Extract the [X, Y] coordinate from the center of the cell holding the provided text.  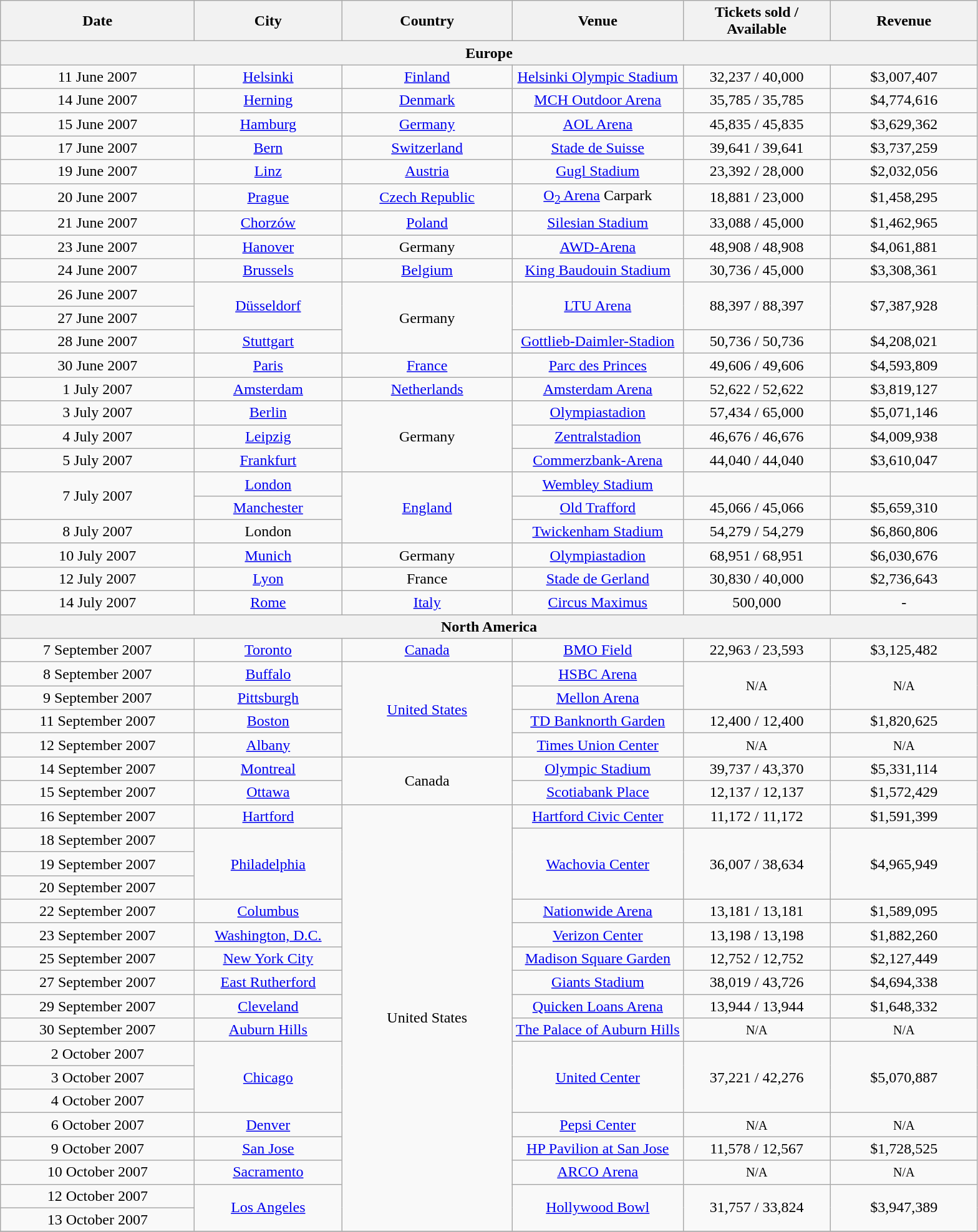
$6,030,676 [904, 555]
30,830 / 40,000 [757, 579]
17 June 2007 [97, 148]
Gugl Stadium [598, 171]
$3,125,482 [904, 650]
Hartford [268, 816]
Munich [268, 555]
Country [427, 21]
Madison Square Garden [598, 958]
33,088 / 45,000 [757, 223]
LTU Arena [598, 306]
Amsterdam [268, 389]
39,737 / 43,370 [757, 769]
12 October 2007 [97, 1196]
24 June 2007 [97, 271]
54,279 / 54,279 [757, 531]
HSBC Arena [598, 674]
5 July 2007 [97, 460]
New York City [268, 958]
52,622 / 52,622 [757, 389]
HP Pavilion at San Jose [598, 1148]
18,881 / 23,000 [757, 197]
$2,032,056 [904, 171]
Cleveland [268, 1006]
City [268, 21]
3 July 2007 [97, 413]
22,963 / 23,593 [757, 650]
Poland [427, 223]
Giants Stadium [598, 983]
Tickets sold / Available [757, 21]
$1,462,965 [904, 223]
$1,728,525 [904, 1148]
$1,648,332 [904, 1006]
Silesian Stadium [598, 223]
9 September 2007 [97, 698]
$6,860,806 [904, 531]
36,007 / 38,634 [757, 864]
Columbus [268, 911]
Stade de Gerland [598, 579]
Finland [427, 77]
Stuttgart [268, 342]
12,752 / 12,752 [757, 958]
Montreal [268, 769]
$3,308,361 [904, 271]
1 July 2007 [97, 389]
23 June 2007 [97, 247]
45,066 / 45,066 [757, 508]
$2,127,449 [904, 958]
$1,589,095 [904, 911]
12 September 2007 [97, 745]
$1,458,295 [904, 197]
44,040 / 44,040 [757, 460]
30 June 2007 [97, 365]
Hamburg [268, 124]
13,198 / 13,198 [757, 935]
$7,387,928 [904, 306]
AOL Arena [598, 124]
Gottlieb-Daimler-Stadion [598, 342]
Switzerland [427, 148]
20 June 2007 [97, 197]
Manchester [268, 508]
12 July 2007 [97, 579]
39,641 / 39,641 [757, 148]
7 July 2007 [97, 496]
11 June 2007 [97, 77]
Pittsburgh [268, 698]
$5,070,887 [904, 1077]
27 September 2007 [97, 983]
$3,819,127 [904, 389]
Hartford Civic Center [598, 816]
$4,009,938 [904, 436]
Pepsi Center [598, 1125]
28 June 2007 [97, 342]
Rome [268, 603]
50,736 / 50,736 [757, 342]
Hollywood Bowl [598, 1208]
7 September 2007 [97, 650]
Albany [268, 745]
4 July 2007 [97, 436]
46,676 / 46,676 [757, 436]
15 June 2007 [97, 124]
Europe [489, 53]
2 October 2007 [97, 1054]
30 September 2007 [97, 1030]
Ottawa [268, 792]
$4,061,881 [904, 247]
- [904, 603]
$4,694,338 [904, 983]
12,400 / 12,400 [757, 721]
Verizon Center [598, 935]
$1,591,399 [904, 816]
Date [97, 21]
$4,965,949 [904, 864]
Scotiabank Place [598, 792]
32,237 / 40,000 [757, 77]
Quicken Loans Arena [598, 1006]
$1,820,625 [904, 721]
Los Angeles [268, 1208]
15 September 2007 [97, 792]
19 September 2007 [97, 864]
Chicago [268, 1077]
Berlin [268, 413]
$3,610,047 [904, 460]
Venue [598, 21]
Olympic Stadium [598, 769]
Mellon Arena [598, 698]
6 October 2007 [97, 1125]
$3,007,407 [904, 77]
29 September 2007 [97, 1006]
Zentralstadion [598, 436]
Parc des Princes [598, 365]
30,736 / 45,000 [757, 271]
Circus Maximus [598, 603]
$3,947,389 [904, 1208]
8 July 2007 [97, 531]
Hanover [268, 247]
Bern [268, 148]
22 September 2007 [97, 911]
$2,736,643 [904, 579]
18 September 2007 [97, 840]
12,137 / 12,137 [757, 792]
$5,331,114 [904, 769]
20 September 2007 [97, 887]
England [427, 508]
38,019 / 43,726 [757, 983]
11,172 / 11,172 [757, 816]
31,757 / 33,824 [757, 1208]
$3,629,362 [904, 124]
ARCO Arena [598, 1172]
$4,208,021 [904, 342]
Wembley Stadium [598, 484]
Stade de Suisse [598, 148]
10 October 2007 [97, 1172]
8 September 2007 [97, 674]
14 July 2007 [97, 603]
13,944 / 13,944 [757, 1006]
Old Trafford [598, 508]
Frankfurt [268, 460]
Lyon [268, 579]
Italy [427, 603]
$5,071,146 [904, 413]
49,606 / 49,606 [757, 365]
23 September 2007 [97, 935]
Chorzów [268, 223]
88,397 / 88,397 [757, 306]
Sacramento [268, 1172]
13 October 2007 [97, 1220]
11 September 2007 [97, 721]
MCH Outdoor Arena [598, 100]
4 October 2007 [97, 1101]
O2 Arena Carpark [598, 197]
Buffalo [268, 674]
TD Banknorth Garden [598, 721]
Boston [268, 721]
45,835 / 45,835 [757, 124]
27 June 2007 [97, 318]
Revenue [904, 21]
Philadelphia [268, 864]
23,392 / 28,000 [757, 171]
$4,593,809 [904, 365]
United Center [598, 1077]
Netherlands [427, 389]
3 October 2007 [97, 1077]
14 June 2007 [97, 100]
13,181 / 13,181 [757, 911]
Toronto [268, 650]
Auburn Hills [268, 1030]
Austria [427, 171]
Wachovia Center [598, 864]
AWD-Arena [598, 247]
Helsinki [268, 77]
King Baudouin Stadium [598, 271]
26 June 2007 [97, 294]
Helsinki Olympic Stadium [598, 77]
19 June 2007 [97, 171]
Twickenham Stadium [598, 531]
9 October 2007 [97, 1148]
$5,659,310 [904, 508]
Denmark [427, 100]
14 September 2007 [97, 769]
35,785 / 35,785 [757, 100]
Washington, D.C. [268, 935]
Belgium [427, 271]
Times Union Center [598, 745]
11,578 / 12,567 [757, 1148]
68,951 / 68,951 [757, 555]
16 September 2007 [97, 816]
$1,572,429 [904, 792]
57,434 / 65,000 [757, 413]
BMO Field [598, 650]
Düsseldorf [268, 306]
Linz [268, 171]
10 July 2007 [97, 555]
East Rutherford [268, 983]
Nationwide Arena [598, 911]
Prague [268, 197]
Amsterdam Arena [598, 389]
21 June 2007 [97, 223]
Paris [268, 365]
500,000 [757, 603]
$3,737,259 [904, 148]
San Jose [268, 1148]
48,908 / 48,908 [757, 247]
Leipzig [268, 436]
Czech Republic [427, 197]
North America [489, 627]
$4,774,616 [904, 100]
Commerzbank-Arena [598, 460]
Denver [268, 1125]
$1,882,260 [904, 935]
Brussels [268, 271]
25 September 2007 [97, 958]
Herning [268, 100]
37,221 / 42,276 [757, 1077]
The Palace of Auburn Hills [598, 1030]
